Return [x, y] of the center of cell containing provided text 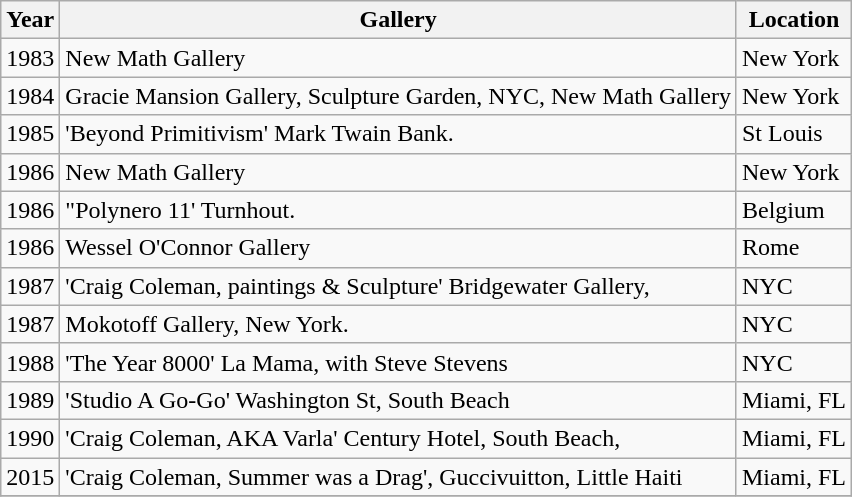
'Craig Coleman, AKA Varla' Century Hotel, South Beach, [398, 438]
Belgium [794, 210]
2015 [30, 477]
Gracie Mansion Gallery, Sculpture Garden, NYC, New Math Gallery [398, 96]
'Studio A Go-Go' Washington St, South Beach [398, 400]
1984 [30, 96]
1990 [30, 438]
Gallery [398, 20]
Rome [794, 248]
'Craig Coleman, Summer was a Drag', Guccivuitton, Little Haiti [398, 477]
'Craig Coleman, paintings & Sculpture' Bridgewater Gallery, [398, 286]
'Beyond Primitivism' Mark Twain Bank. [398, 134]
'The Year 8000' La Mama, with Steve Stevens [398, 362]
"Polynero 11' Turnhout. [398, 210]
Year [30, 20]
Wessel O'Connor Gallery [398, 248]
1989 [30, 400]
1983 [30, 58]
1988 [30, 362]
Mokotoff Gallery, New York. [398, 324]
1985 [30, 134]
Location [794, 20]
St Louis [794, 134]
